Output the (X, Y) coordinate of the center of the cell containing the given text.  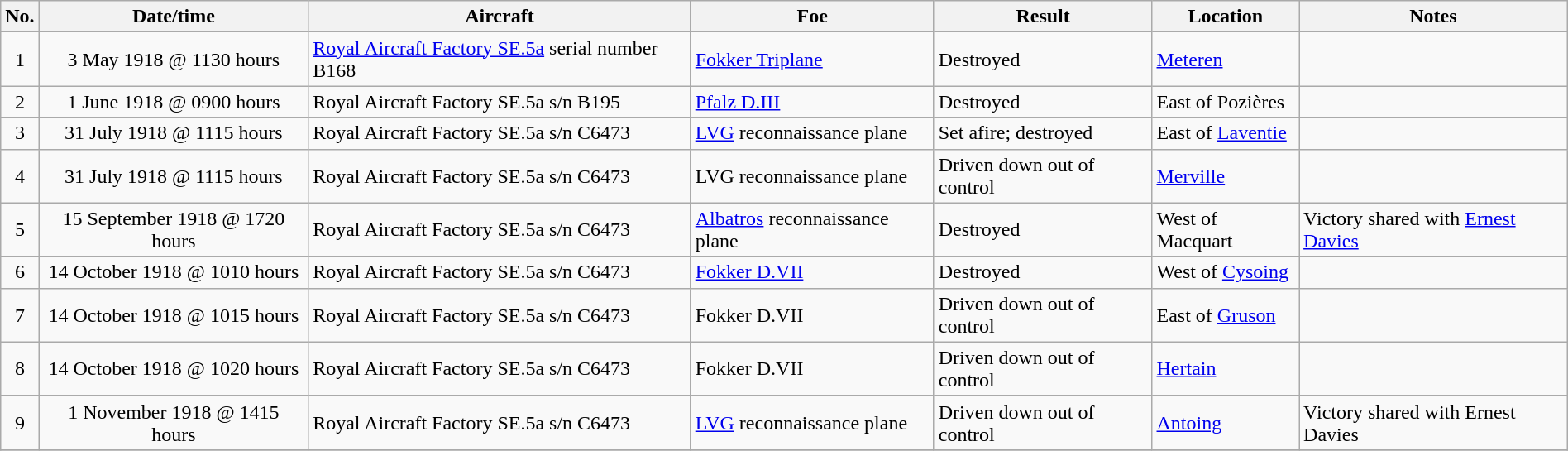
Hertain (1226, 369)
4 (20, 175)
Location (1226, 17)
2 (20, 102)
7 (20, 314)
Albatros reconnaissance plane (812, 230)
9 (20, 422)
Date/time (174, 17)
West of Cysoing (1226, 272)
Royal Aircraft Factory SE.5a serial number B168 (500, 60)
No. (20, 17)
East of Pozières (1226, 102)
5 (20, 230)
1 November 1918 @ 1415 hours (174, 422)
Set afire; destroyed (1043, 133)
East of Laventie (1226, 133)
Royal Aircraft Factory SE.5a s/n B195 (500, 102)
Result (1043, 17)
1 (20, 60)
West of Macquart (1226, 230)
Fokker Triplane (812, 60)
Notes (1434, 17)
3 (20, 133)
Merville (1226, 175)
Pfalz D.III (812, 102)
Foe (812, 17)
14 October 1918 @ 1020 hours (174, 369)
Aircraft (500, 17)
1 June 1918 @ 0900 hours (174, 102)
14 October 1918 @ 1015 hours (174, 314)
8 (20, 369)
3 May 1918 @ 1130 hours (174, 60)
6 (20, 272)
Meteren (1226, 60)
Antoing (1226, 422)
15 September 1918 @ 1720 hours (174, 230)
East of Gruson (1226, 314)
14 October 1918 @ 1010 hours (174, 272)
